Provide the [x, y] coordinate of the cell's center where the given text is located.  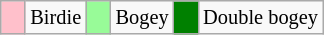
Bogey [142, 17]
Birdie [56, 17]
Double bogey [260, 17]
